Scan for the cell matching the given text and deliver its (X, Y) coordinate at center. 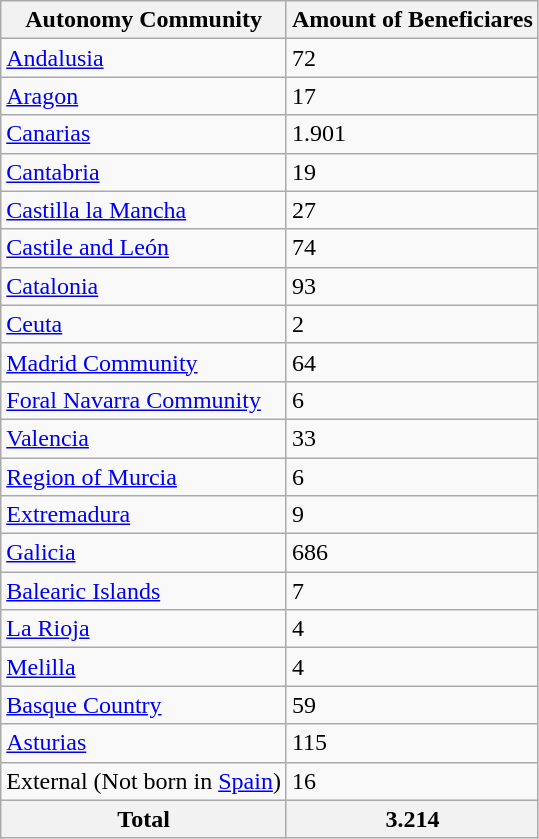
33 (412, 438)
Foral Navarra Community (144, 400)
9 (412, 515)
2 (412, 324)
Autonomy Community (144, 20)
115 (412, 743)
Balearic Islands (144, 591)
Galicia (144, 553)
27 (412, 210)
Amount of Beneficiares (412, 20)
Castile and León (144, 248)
Valencia (144, 438)
Catalonia (144, 286)
59 (412, 705)
72 (412, 58)
Melilla (144, 667)
Region of Murcia (144, 477)
Andalusia (144, 58)
1.901 (412, 134)
19 (412, 172)
17 (412, 96)
Extremadura (144, 515)
Total (144, 819)
74 (412, 248)
Canarias (144, 134)
Madrid Community (144, 362)
3.214 (412, 819)
Castilla la Mancha (144, 210)
16 (412, 781)
Asturias (144, 743)
686 (412, 553)
7 (412, 591)
External (Not born in Spain) (144, 781)
64 (412, 362)
93 (412, 286)
Cantabria (144, 172)
La Rioja (144, 629)
Aragon (144, 96)
Ceuta (144, 324)
Basque Country (144, 705)
